Locate the cell with the specified text and output its [x, y] center coordinate. 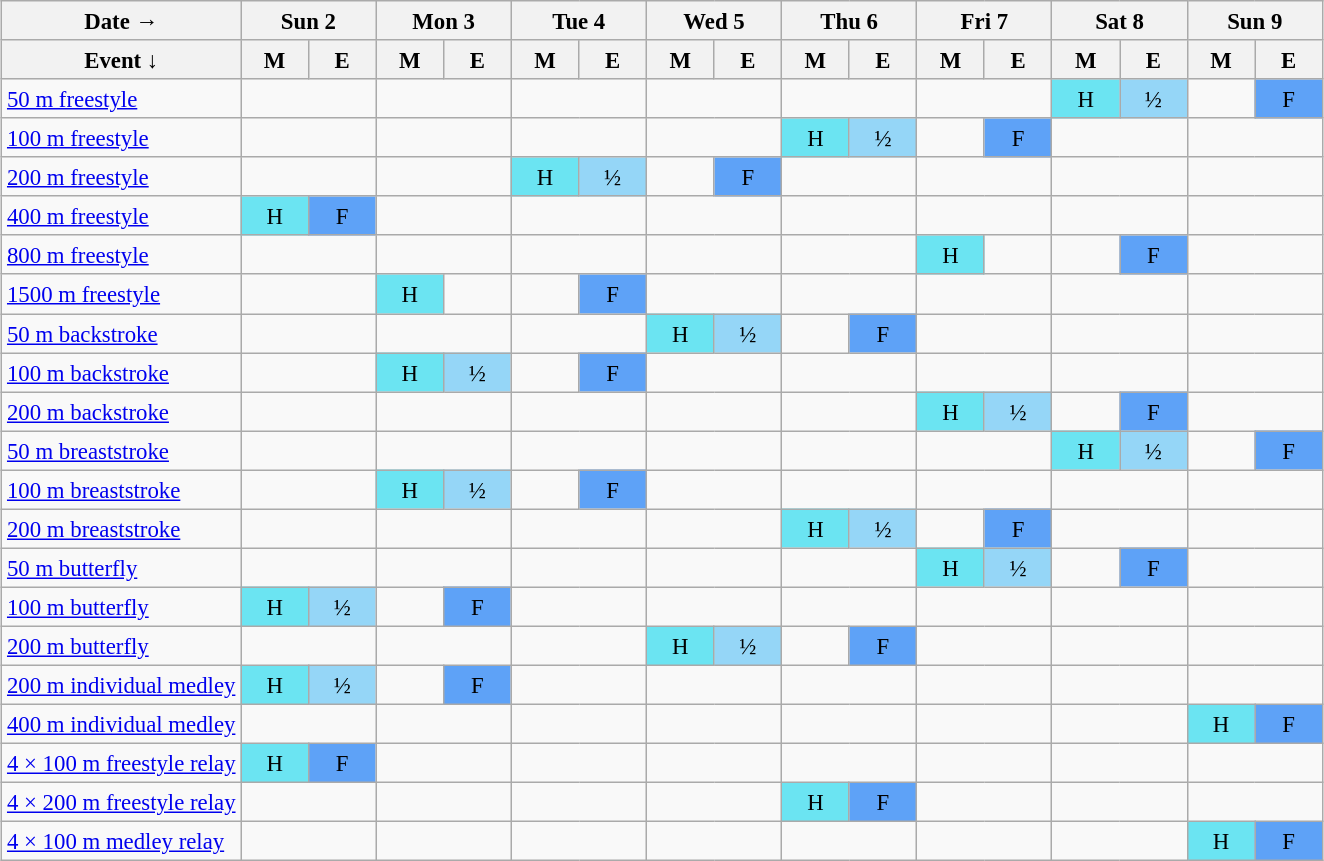
Date → [122, 20]
50 m freestyle [122, 98]
4 × 200 m freestyle relay [122, 802]
400 m individual medley [122, 724]
100 m butterfly [122, 606]
100 m backstroke [122, 372]
Thu 6 [850, 20]
50 m backstroke [122, 334]
4 × 100 m freestyle relay [122, 764]
Wed 5 [714, 20]
1500 m freestyle [122, 294]
4 × 100 m medley relay [122, 842]
200 m breaststroke [122, 528]
Fri 7 [984, 20]
Event ↓ [122, 60]
800 m freestyle [122, 254]
200 m butterfly [122, 646]
100 m breaststroke [122, 490]
200 m freestyle [122, 176]
200 m backstroke [122, 412]
100 m freestyle [122, 138]
400 m freestyle [122, 216]
50 m breaststroke [122, 450]
200 m individual medley [122, 684]
Sat 8 [1120, 20]
Sun 9 [1254, 20]
50 m butterfly [122, 568]
Sun 2 [308, 20]
Mon 3 [444, 20]
Tue 4 [578, 20]
